Output the [X, Y] coordinate of the center of the cell containing the given text.  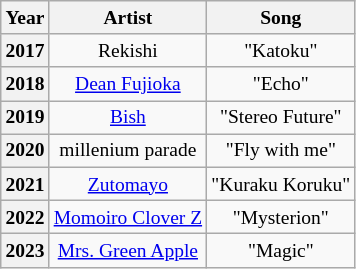
millenium parade [128, 150]
"Magic" [281, 250]
Bish [128, 118]
Momoiro Clover Z [128, 216]
2023 [25, 250]
Zutomayo [128, 184]
2022 [25, 216]
"Stereo Future" [281, 118]
Song [281, 18]
"Kuraku Koruku" [281, 184]
2019 [25, 118]
Dean Fujioka [128, 84]
"Mysterion" [281, 216]
Rekishi [128, 50]
2020 [25, 150]
"Echo" [281, 84]
"Katoku" [281, 50]
"Fly with me" [281, 150]
Artist [128, 18]
Mrs. Green Apple [128, 250]
2018 [25, 84]
Year [25, 18]
2021 [25, 184]
2017 [25, 50]
